For the text-containing cell, return its midpoint in [X, Y] coordinate format. 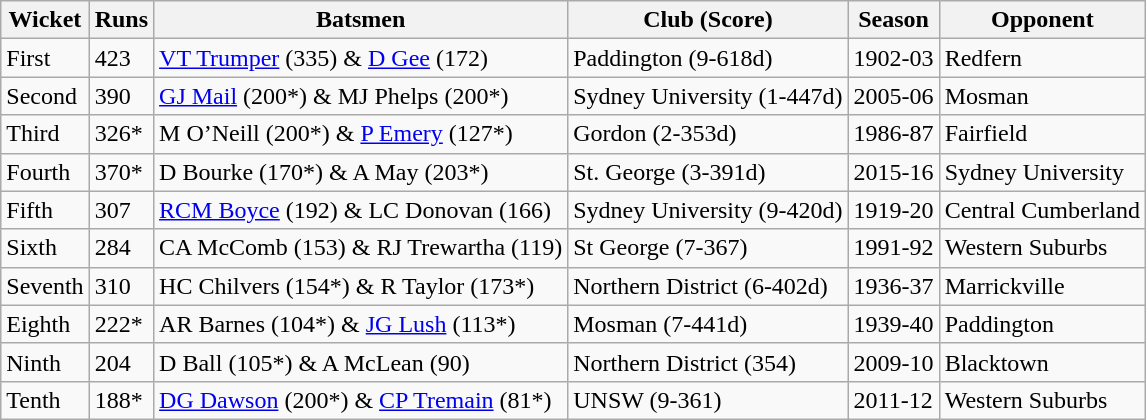
Paddington (9-618d) [708, 58]
1939-40 [894, 324]
310 [121, 286]
M O’Neill (200*) & P Emery (127*) [361, 134]
Third [45, 134]
Sydney University [1042, 172]
Northern District (6-402d) [708, 286]
Wicket [45, 20]
DG Dawson (200*) & CP Tremain (81*) [361, 400]
326* [121, 134]
D Bourke (170*) & A May (203*) [361, 172]
1991-92 [894, 248]
Batsmen [361, 20]
204 [121, 362]
Northern District (354) [708, 362]
Club (Score) [708, 20]
St. George (3-391d) [708, 172]
GJ Mail (200*) & MJ Phelps (200*) [361, 96]
423 [121, 58]
AR Barnes (104*) & JG Lush (113*) [361, 324]
Sydney University (9-420d) [708, 210]
Tenth [45, 400]
First [45, 58]
390 [121, 96]
1936-37 [894, 286]
RCM Boyce (192) & LC Donovan (166) [361, 210]
222* [121, 324]
Opponent [1042, 20]
CA McComb (153) & RJ Trewartha (119) [361, 248]
Season [894, 20]
UNSW (9-361) [708, 400]
Redfern [1042, 58]
HC Chilvers (154*) & R Taylor (173*) [361, 286]
Sydney University (1-447d) [708, 96]
2005-06 [894, 96]
1986-87 [894, 134]
Ninth [45, 362]
1919-20 [894, 210]
Blacktown [1042, 362]
Fairfield [1042, 134]
VT Trumper (335) & D Gee (172) [361, 58]
Runs [121, 20]
370* [121, 172]
284 [121, 248]
Mosman [1042, 96]
2011-12 [894, 400]
1902-03 [894, 58]
Eighth [45, 324]
2009-10 [894, 362]
St George (7-367) [708, 248]
Marrickville [1042, 286]
Fifth [45, 210]
Gordon (2-353d) [708, 134]
Central Cumberland [1042, 210]
Second [45, 96]
188* [121, 400]
Mosman (7-441d) [708, 324]
2015-16 [894, 172]
Sixth [45, 248]
Seventh [45, 286]
Fourth [45, 172]
307 [121, 210]
D Ball (105*) & A McLean (90) [361, 362]
Paddington [1042, 324]
